Provide the [X, Y] coordinate of the cell's center where the given text is located.  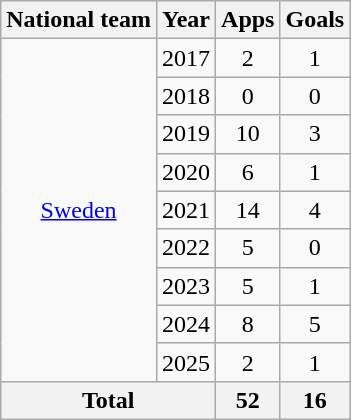
2021 [186, 210]
Total [108, 400]
2020 [186, 172]
2017 [186, 58]
2023 [186, 286]
16 [315, 400]
Apps [248, 20]
2019 [186, 134]
Sweden [79, 210]
Goals [315, 20]
National team [79, 20]
2018 [186, 96]
3 [315, 134]
2022 [186, 248]
10 [248, 134]
2024 [186, 324]
Year [186, 20]
14 [248, 210]
4 [315, 210]
6 [248, 172]
8 [248, 324]
2025 [186, 362]
52 [248, 400]
